Locate the cell with the specified text and output its (x, y) center coordinate. 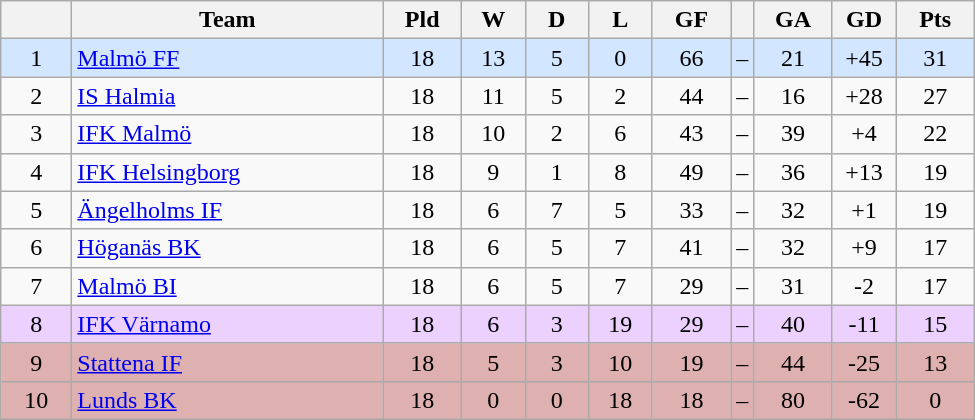
39 (794, 134)
+1 (864, 210)
33 (692, 210)
Stattena IF (228, 362)
16 (794, 96)
Lunds BK (228, 400)
GF (692, 20)
-2 (864, 286)
15 (936, 324)
21 (794, 58)
Malmö BI (228, 286)
49 (692, 172)
-11 (864, 324)
IFK Helsingborg (228, 172)
Pld (422, 20)
+28 (864, 96)
-62 (864, 400)
W (493, 20)
+13 (864, 172)
36 (794, 172)
80 (794, 400)
43 (692, 134)
Höganäs BK (228, 248)
IS Halmia (228, 96)
22 (936, 134)
Team (228, 20)
GD (864, 20)
IFK Malmö (228, 134)
Ängelholms IF (228, 210)
11 (493, 96)
+9 (864, 248)
-25 (864, 362)
+45 (864, 58)
GA (794, 20)
D (557, 20)
27 (936, 96)
L (621, 20)
41 (692, 248)
+4 (864, 134)
Pts (936, 20)
66 (692, 58)
4 (36, 172)
40 (794, 324)
Malmö FF (228, 58)
IFK Värnamo (228, 324)
